Pinpoint the cell where the given text exists, returning its (x, y) midpoint coordinate. 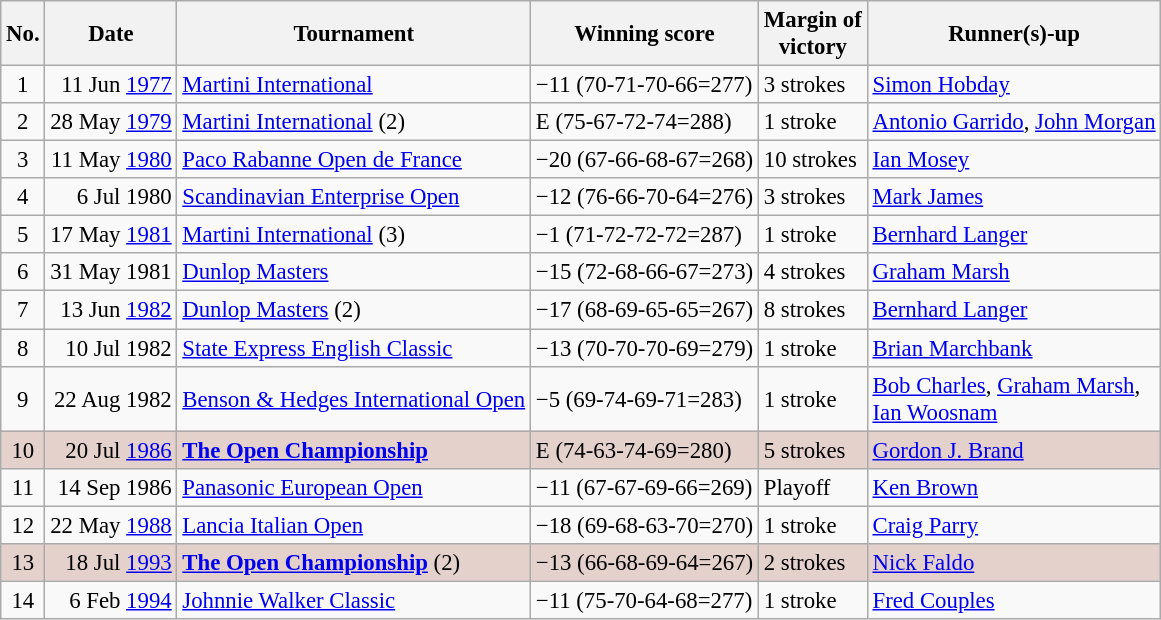
20 Jul 1986 (111, 450)
6 Jul 1980 (111, 197)
31 May 1981 (111, 273)
−1 (71-72-72-72=287) (644, 235)
Runner(s)-up (1014, 34)
10 strokes (812, 160)
−15 (72-68-66-67=273) (644, 273)
Playoff (812, 487)
−11 (75-70-64-68=277) (644, 600)
Gordon J. Brand (1014, 450)
7 (23, 310)
Fred Couples (1014, 600)
Martini International (2) (354, 122)
Paco Rabanne Open de France (354, 160)
−13 (66-68-69-64=267) (644, 563)
18 Jul 1993 (111, 563)
−20 (67-66-68-67=268) (644, 160)
Ken Brown (1014, 487)
Winning score (644, 34)
2 (23, 122)
2 strokes (812, 563)
10 (23, 450)
4 strokes (812, 273)
3 (23, 160)
8 (23, 348)
6 (23, 273)
Tournament (354, 34)
12 (23, 525)
Craig Parry (1014, 525)
22 Aug 1982 (111, 398)
−17 (68-69-65-65=267) (644, 310)
Brian Marchbank (1014, 348)
28 May 1979 (111, 122)
11 May 1980 (111, 160)
State Express English Classic (354, 348)
Margin ofvictory (812, 34)
Bob Charles, Graham Marsh, Ian Woosnam (1014, 398)
E (74-63-74-69=280) (644, 450)
10 Jul 1982 (111, 348)
Martini International (354, 85)
17 May 1981 (111, 235)
Lancia Italian Open (354, 525)
−5 (69-74-69-71=283) (644, 398)
4 (23, 197)
13 Jun 1982 (111, 310)
−11 (70-71-70-66=277) (644, 85)
Nick Faldo (1014, 563)
5 (23, 235)
−12 (76-66-70-64=276) (644, 197)
−18 (69-68-63-70=270) (644, 525)
E (75-67-72-74=288) (644, 122)
Panasonic European Open (354, 487)
Mark James (1014, 197)
Dunlop Masters (2) (354, 310)
Johnnie Walker Classic (354, 600)
11 (23, 487)
9 (23, 398)
No. (23, 34)
14 (23, 600)
The Open Championship (2) (354, 563)
−11 (67-67-69-66=269) (644, 487)
Scandinavian Enterprise Open (354, 197)
Simon Hobday (1014, 85)
−13 (70-70-70-69=279) (644, 348)
5 strokes (812, 450)
Benson & Hedges International Open (354, 398)
1 (23, 85)
22 May 1988 (111, 525)
Martini International (3) (354, 235)
14 Sep 1986 (111, 487)
Antonio Garrido, John Morgan (1014, 122)
6 Feb 1994 (111, 600)
The Open Championship (354, 450)
Dunlop Masters (354, 273)
11 Jun 1977 (111, 85)
8 strokes (812, 310)
13 (23, 563)
Ian Mosey (1014, 160)
Date (111, 34)
Graham Marsh (1014, 273)
